Identify which cell holds the provided text, then report its (X, Y) central coordinate. 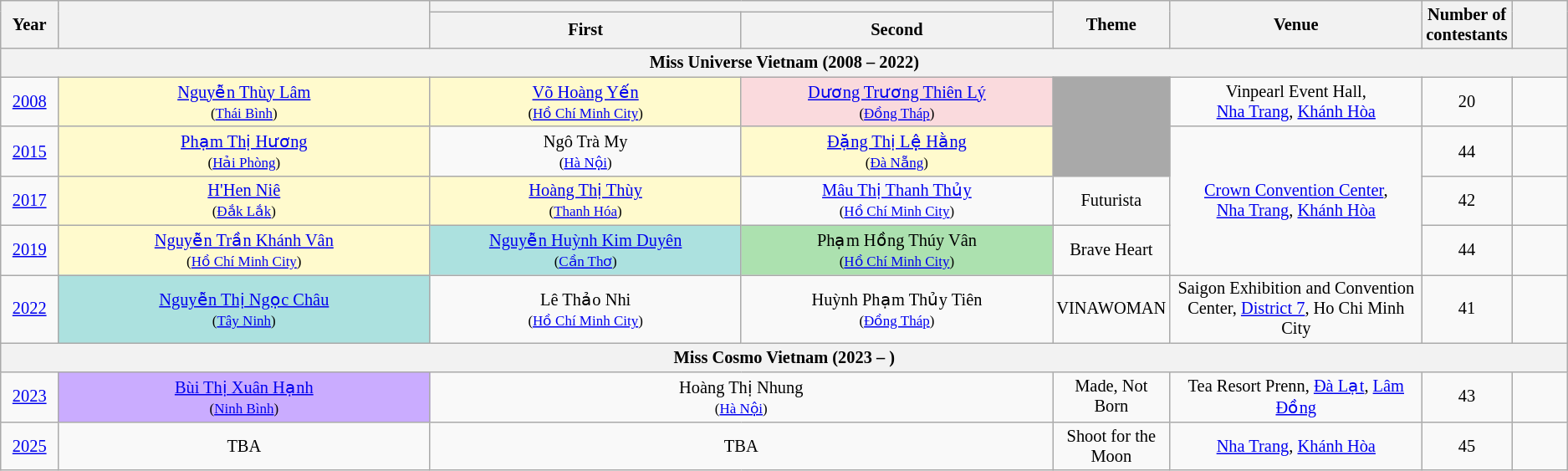
Mâu Thị Thanh Thủy(Hồ Chí Minh City) (896, 201)
Tea Resort Prenn, Đà Lạt, Lâm Đồng (1296, 397)
Đặng Thị Lệ Hằng(Đà Nẵng) (896, 151)
2022 (30, 309)
Saigon Exhibition and Convention Center, District 7, Ho Chi Minh City (1296, 309)
Dương Trương Thiên Lý(Đồng Tháp) (896, 102)
Ngô Trà My(Hà Nội) (585, 151)
Lê Thảo Nhi(Hồ Chí Minh City) (585, 309)
Nguyễn Huỳnh Kim Duyên(Cần Thơ) (585, 249)
Year (30, 24)
First (585, 30)
Crown Convention Center,Nha Trang, Khánh Hòa (1296, 201)
2015 (30, 151)
42 (1467, 201)
Futurista (1112, 201)
Miss Cosmo Vietnam (2023 – ) (784, 357)
20 (1467, 102)
43 (1467, 397)
Nguyễn Thị Ngọc Châu(Tây Ninh) (244, 309)
Nguyễn Thùy Lâm(Thái Bình) (244, 102)
41 (1467, 309)
Miss Universe Vietnam (2008 – 2022) (784, 63)
Vinpearl Event Hall,Nha Trang, Khánh Hòa (1296, 102)
2008 (30, 102)
2023 (30, 397)
H'Hen Niê(Đắk Lắk) (244, 201)
Phạm Hồng Thúy Vân(Hồ Chí Minh City) (896, 249)
Venue (1296, 24)
Nha Trang, Khánh Hòa (1296, 446)
Huỳnh Phạm Thủy Tiên(Đồng Tháp) (896, 309)
VINAWOMAN (1112, 309)
Võ Hoàng Yến(Hồ Chí Minh City) (585, 102)
Bùi Thị Xuân Hạnh(Ninh Bình) (244, 397)
Theme (1112, 24)
2019 (30, 249)
Made, Not Born (1112, 397)
45 (1467, 446)
2025 (30, 446)
2017 (30, 201)
Phạm Thị Hương(Hải Phòng) (244, 151)
Hoàng Thị Thùy(Thanh Hóa) (585, 201)
Nguyễn Trần Khánh Vân(Hồ Chí Minh City) (244, 249)
Number of contestants (1467, 24)
Brave Heart (1112, 249)
Hoàng Thị Nhung(Hà Nội) (741, 397)
Second (896, 30)
Shoot for the Moon (1112, 446)
